Return the [X, Y] coordinate for the center point of the cell that contains the specified text.  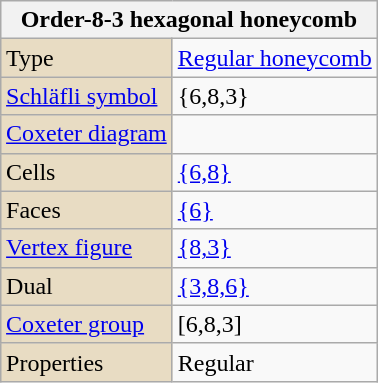
{3,8,6} [274, 286]
Vertex figure [87, 248]
Faces [87, 210]
Regular [274, 362]
Coxeter group [87, 324]
Cells [87, 172]
{8,3} [274, 248]
Schläfli symbol [87, 96]
{6,8} [274, 172]
{6,8,3} [274, 96]
[6,8,3] [274, 324]
Coxeter diagram [87, 134]
Regular honeycomb [274, 58]
{6} [274, 210]
Dual [87, 286]
Order-8-3 hexagonal honeycomb [190, 20]
Type [87, 58]
Properties [87, 362]
